Return (X, Y) of the center of cell containing provided text 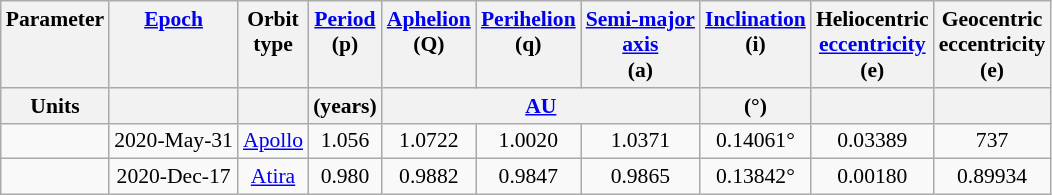
1.0371 (640, 141)
(years) (345, 106)
2020-May-31 (174, 141)
0.03389 (872, 141)
0.89934 (992, 177)
737 (992, 141)
1.056 (345, 141)
Atira (273, 177)
0.14061° (756, 141)
Geocentriceccentricity(e) (992, 44)
Aphelion(Q) (429, 44)
Heliocentriceccentricity(e) (872, 44)
Semi-majoraxis(a) (640, 44)
Epoch (174, 44)
Units (55, 106)
0.9847 (528, 177)
1.0722 (429, 141)
Orbittype (273, 44)
0.00180 (872, 177)
Perihelion(q) (528, 44)
AU (541, 106)
0.980 (345, 177)
0.9882 (429, 177)
0.13842° (756, 177)
(°) (756, 106)
Apollo (273, 141)
2020-Dec-17 (174, 177)
1.0020 (528, 141)
Inclination(i) (756, 44)
Parameter (55, 44)
Period(p) (345, 44)
0.9865 (640, 177)
